Pinpoint the cell where the given text exists, returning its [X, Y] midpoint coordinate. 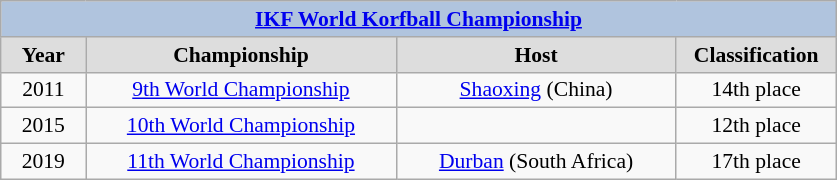
2011 [44, 90]
Championship [241, 55]
17th place [756, 162]
10th World Championship [241, 126]
2015 [44, 126]
12th place [756, 126]
11th World Championship [241, 162]
Shaoxing (China) [536, 90]
Durban (South Africa) [536, 162]
Year [44, 55]
2019 [44, 162]
Classification [756, 55]
14th place [756, 90]
9th World Championship [241, 90]
Host [536, 55]
IKF World Korfball Championship [419, 19]
